Detect which cell encompasses the target text, then output its (x, y) center coordinate. 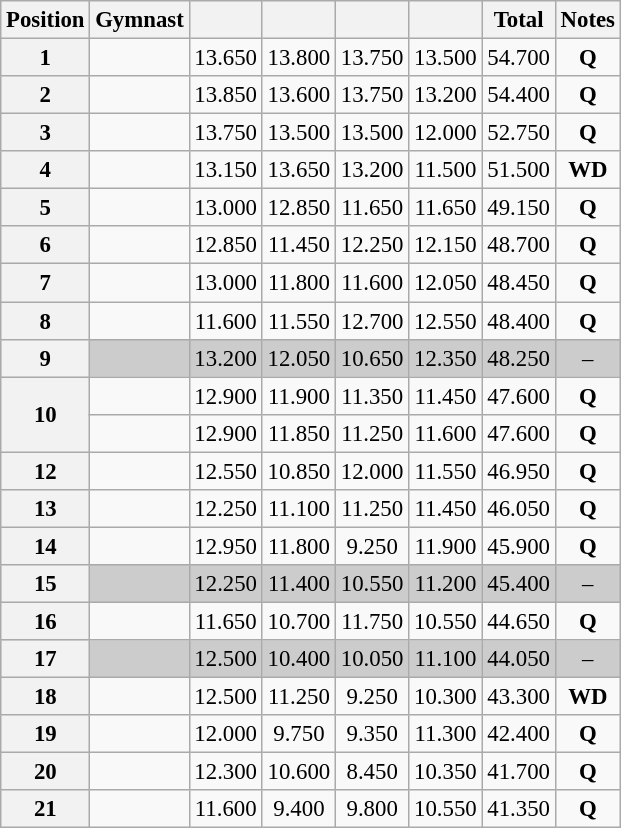
43.300 (518, 697)
11.750 (372, 621)
1 (46, 58)
51.500 (518, 170)
Notes (588, 20)
Position (46, 20)
19 (46, 734)
48.250 (518, 358)
12.950 (226, 546)
5 (46, 208)
4 (46, 170)
11.200 (446, 584)
52.750 (518, 133)
13 (46, 509)
10.600 (298, 772)
42.400 (518, 734)
45.900 (518, 546)
9.350 (372, 734)
13.850 (226, 95)
46.950 (518, 471)
12.300 (226, 772)
48.700 (518, 245)
16 (46, 621)
13.600 (298, 95)
10.350 (446, 772)
41.700 (518, 772)
10.850 (298, 471)
54.700 (518, 58)
11.500 (446, 170)
45.400 (518, 584)
7 (46, 283)
10.650 (372, 358)
12.350 (446, 358)
13.800 (298, 58)
17 (46, 659)
46.050 (518, 509)
11.850 (298, 433)
44.050 (518, 659)
9.750 (298, 734)
10.050 (372, 659)
12.700 (372, 321)
21 (46, 809)
12.150 (446, 245)
3 (46, 133)
20 (46, 772)
10 (46, 414)
11.400 (298, 584)
12 (46, 471)
6 (46, 245)
41.350 (518, 809)
9 (46, 358)
10.300 (446, 697)
10.700 (298, 621)
15 (46, 584)
18 (46, 697)
14 (46, 546)
48.450 (518, 283)
8.450 (372, 772)
44.650 (518, 621)
54.400 (518, 95)
13.150 (226, 170)
Gymnast (140, 20)
11.300 (446, 734)
2 (46, 95)
10.400 (298, 659)
49.150 (518, 208)
Total (518, 20)
48.400 (518, 321)
9.800 (372, 809)
11.350 (372, 396)
8 (46, 321)
9.400 (298, 809)
